For the text-containing cell, return its midpoint in (X, Y) coordinate format. 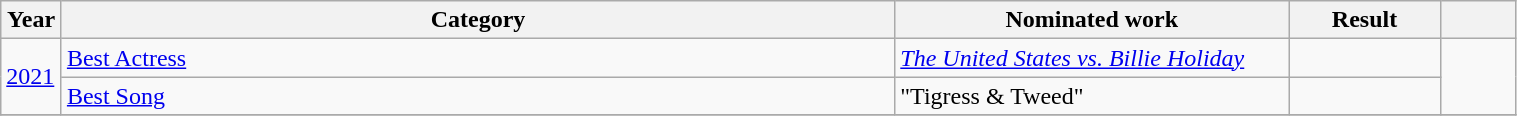
Nominated work (1092, 20)
"Tigress & Tweed" (1092, 96)
Best Song (478, 96)
The United States vs. Billie Holiday (1092, 58)
Result (1365, 20)
2021 (32, 77)
Year (32, 20)
Best Actress (478, 58)
Category (478, 20)
